Pinpoint the cell where the given text exists, returning its [X, Y] midpoint coordinate. 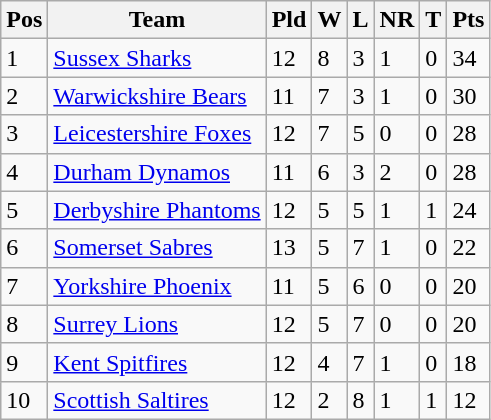
Leicestershire Foxes [157, 134]
Yorkshire Phoenix [157, 286]
W [330, 20]
24 [468, 210]
L [360, 20]
Derbyshire Phantoms [157, 210]
Kent Spitfires [157, 362]
13 [289, 248]
Somerset Sabres [157, 248]
Sussex Sharks [157, 58]
10 [24, 400]
Pos [24, 20]
Pts [468, 20]
22 [468, 248]
T [434, 20]
18 [468, 362]
Scottish Saltires [157, 400]
Pld [289, 20]
Durham Dynamos [157, 172]
NR [397, 20]
34 [468, 58]
Warwickshire Bears [157, 96]
Team [157, 20]
Surrey Lions [157, 324]
9 [24, 362]
30 [468, 96]
